Return the [X, Y] coordinate for the center point of the cell that contains the specified text.  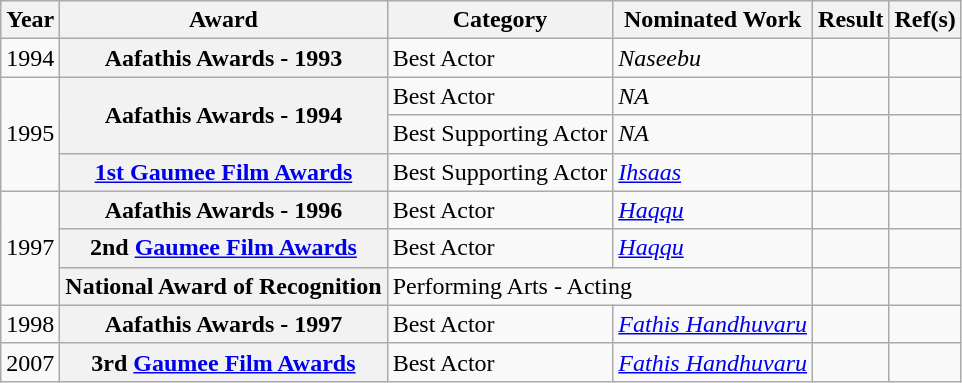
Category [500, 20]
Award [224, 20]
National Award of Recognition [224, 286]
1994 [30, 58]
1997 [30, 248]
Aafathis Awards - 1993 [224, 58]
Aafathis Awards - 1997 [224, 324]
1998 [30, 324]
Aafathis Awards - 1994 [224, 115]
3rd Gaumee Film Awards [224, 362]
2nd Gaumee Film Awards [224, 248]
Aafathis Awards - 1996 [224, 210]
Ihsaas [713, 172]
Result [851, 20]
2007 [30, 362]
Ref(s) [925, 20]
1995 [30, 134]
Year [30, 20]
Performing Arts - Acting [600, 286]
Naseebu [713, 58]
1st Gaumee Film Awards [224, 172]
Nominated Work [713, 20]
